Detect which cell encompasses the target text, then output its (x, y) center coordinate. 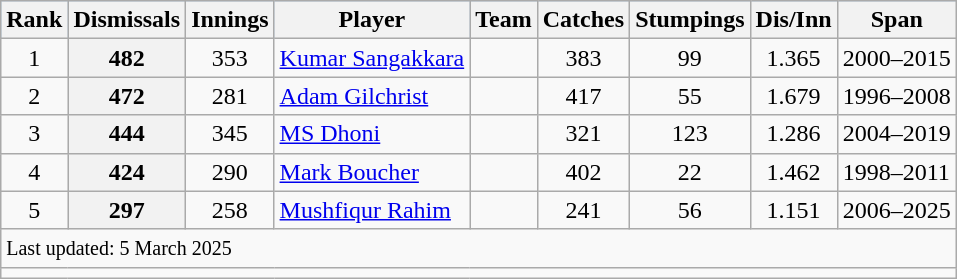
56 (690, 210)
321 (583, 134)
1.679 (794, 96)
1.151 (794, 210)
Dismissals (127, 20)
Span (896, 20)
424 (127, 172)
55 (690, 96)
1.462 (794, 172)
1.365 (794, 58)
444 (127, 134)
Team (504, 20)
4 (34, 172)
297 (127, 210)
258 (230, 210)
22 (690, 172)
Player (372, 20)
241 (583, 210)
Mark Boucher (372, 172)
417 (583, 96)
2000–2015 (896, 58)
1996–2008 (896, 96)
482 (127, 58)
Adam Gilchrist (372, 96)
1998–2011 (896, 172)
3 (34, 134)
472 (127, 96)
MS Dhoni (372, 134)
2 (34, 96)
Stumpings (690, 20)
2006–2025 (896, 210)
383 (583, 58)
290 (230, 172)
Mushfiqur Rahim (372, 210)
Rank (34, 20)
99 (690, 58)
353 (230, 58)
1 (34, 58)
402 (583, 172)
Innings (230, 20)
123 (690, 134)
Last updated: 5 March 2025 (479, 248)
Kumar Sangakkara (372, 58)
1.286 (794, 134)
Dis/Inn (794, 20)
345 (230, 134)
281 (230, 96)
5 (34, 210)
2004–2019 (896, 134)
Catches (583, 20)
